Extract the [x, y] coordinate from the center of the cell holding the provided text.  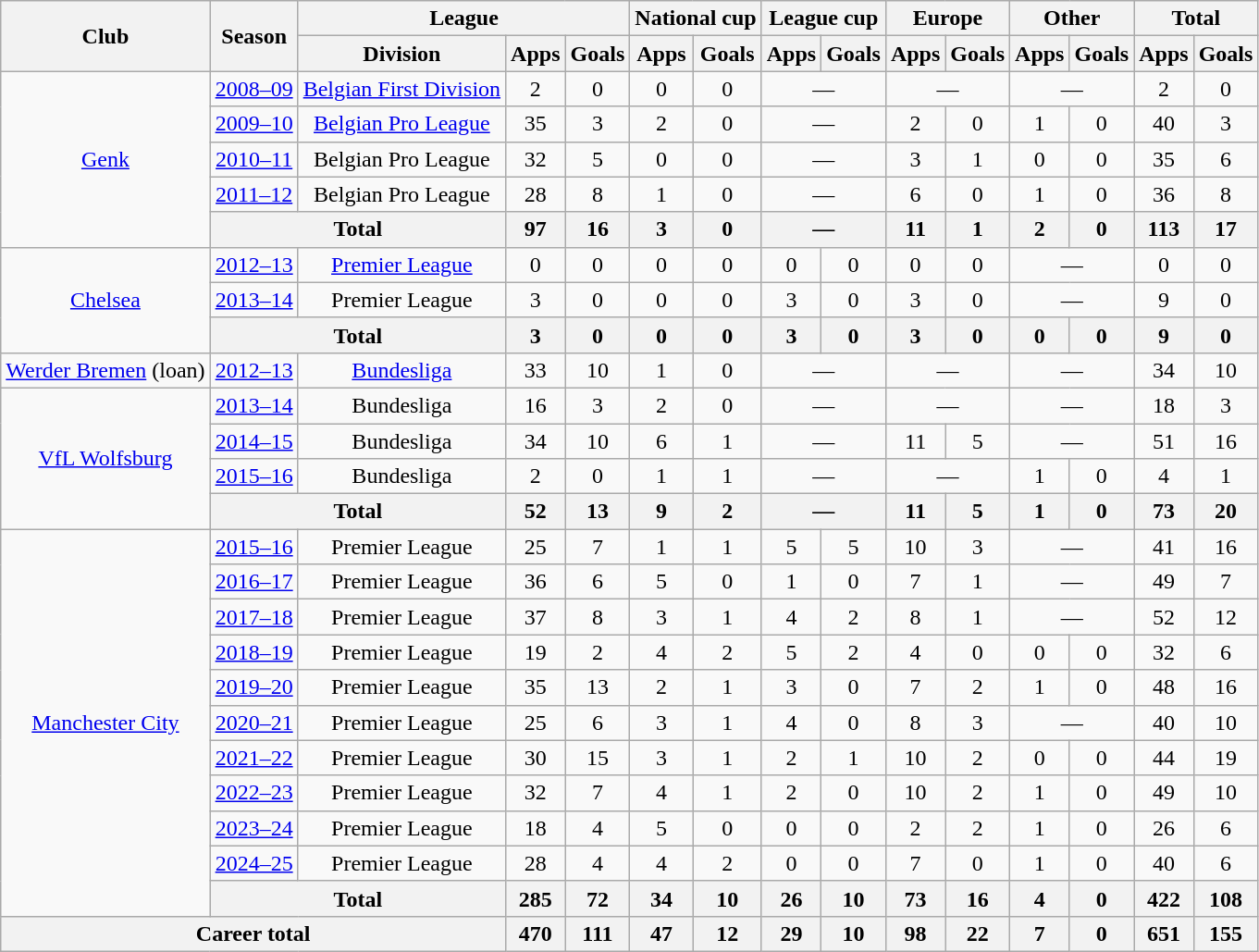
2022–23 [253, 793]
72 [598, 898]
20 [1226, 512]
Chelsea [105, 300]
VfL Wolfsburg [105, 458]
Werder Bremen (loan) [105, 370]
651 [1164, 933]
Season [253, 36]
285 [536, 898]
2021–22 [253, 758]
41 [1164, 547]
15 [598, 758]
470 [536, 933]
44 [1164, 758]
Division [401, 54]
National cup [696, 19]
Genk [105, 159]
Belgian First Division [401, 89]
Manchester City [105, 723]
97 [536, 229]
98 [915, 933]
2008–09 [253, 89]
37 [536, 617]
48 [1164, 687]
Club [105, 36]
2009–10 [253, 124]
2010–11 [253, 159]
47 [661, 933]
51 [1164, 441]
Europe [947, 19]
29 [791, 933]
422 [1164, 898]
2024–25 [253, 863]
2018–19 [253, 652]
Career total [253, 933]
33 [536, 370]
108 [1226, 898]
2016–17 [253, 582]
22 [978, 933]
2017–18 [253, 617]
Other [1072, 19]
2023–24 [253, 828]
2011–12 [253, 194]
155 [1226, 933]
League cup [823, 19]
113 [1164, 229]
2014–15 [253, 441]
111 [598, 933]
30 [536, 758]
2019–20 [253, 687]
League [464, 19]
2020–21 [253, 723]
17 [1226, 229]
